Identify which cell holds the provided text, then report its [x, y] central coordinate. 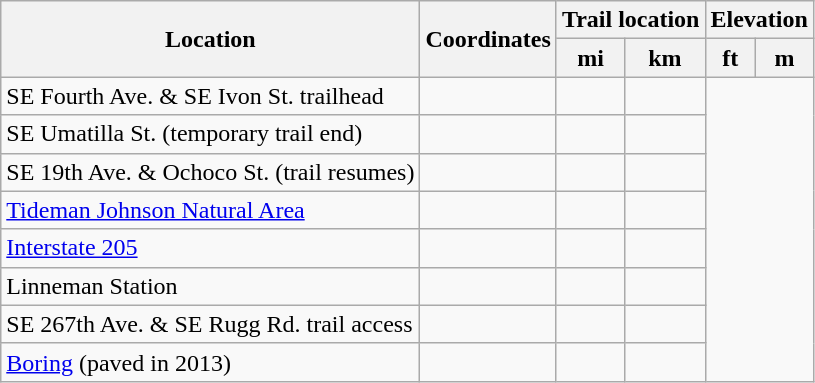
SE 19th Ave. & Ochoco St. (trail resumes) [210, 172]
Location [210, 39]
km [665, 58]
Interstate 205 [210, 248]
Trail location [630, 20]
Linneman Station [210, 286]
ft [730, 58]
m [784, 58]
mi [590, 58]
SE Umatilla St. (temporary trail end) [210, 134]
SE 267th Ave. & SE Rugg Rd. trail access [210, 324]
Boring (paved in 2013) [210, 362]
SE Fourth Ave. & SE Ivon St. trailhead [210, 96]
Coordinates [488, 39]
Elevation [759, 20]
Tideman Johnson Natural Area [210, 210]
